From the cell containing the given text, extract its center point as (x, y) coordinate. 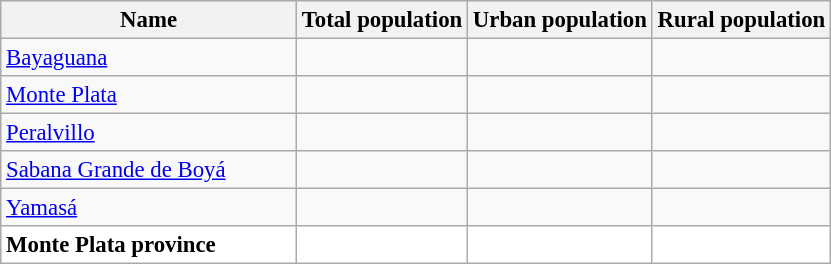
Peralvillo (149, 133)
Rural population (741, 20)
Name (149, 20)
Urban population (560, 20)
Total population (382, 20)
Monte Plata (149, 95)
Bayaguana (149, 58)
Monte Plata province (149, 245)
Yamasá (149, 208)
Sabana Grande de Boyá (149, 170)
